Locate the cell with the specified text and output its [X, Y] center coordinate. 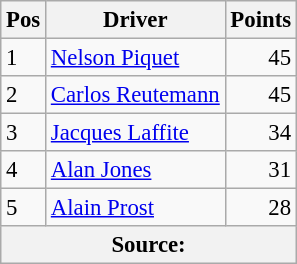
Alan Jones [136, 170]
34 [260, 133]
28 [260, 208]
Pos [24, 20]
1 [24, 58]
2 [24, 95]
Carlos Reutemann [136, 95]
Source: [149, 245]
Jacques Laffite [136, 133]
Alain Prost [136, 208]
3 [24, 133]
Nelson Piquet [136, 58]
5 [24, 208]
4 [24, 170]
Points [260, 20]
Driver [136, 20]
31 [260, 170]
